Determine the [X, Y] coordinate at the center of the cell enclosing the given text.  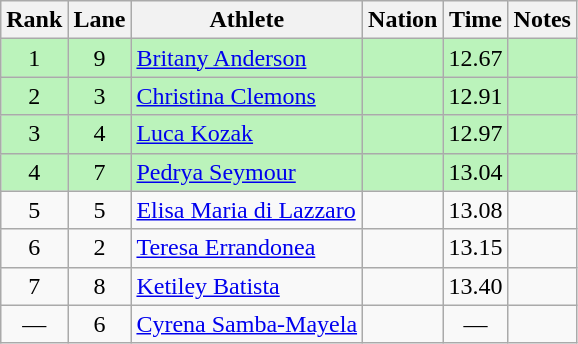
8 [100, 286]
Pedrya Seymour [247, 172]
Notes [542, 20]
Time [476, 20]
13.04 [476, 172]
Athlete [247, 20]
13.08 [476, 210]
Luca Kozak [247, 134]
12.97 [476, 134]
12.67 [476, 58]
Cyrena Samba-Mayela [247, 324]
13.40 [476, 286]
12.91 [476, 96]
Christina Clemons [247, 96]
9 [100, 58]
Britany Anderson [247, 58]
1 [34, 58]
Elisa Maria di Lazzaro [247, 210]
Rank [34, 20]
Lane [100, 20]
Teresa Errandonea [247, 248]
13.15 [476, 248]
Ketiley Batista [247, 286]
Nation [403, 20]
